Provide the (x, y) coordinate of the cell's center where the given text is located.  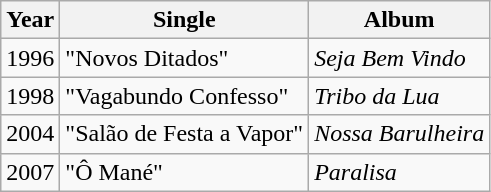
"Vagabundo Confesso" (184, 96)
Paralisa (400, 172)
"Salão de Festa a Vapor" (184, 134)
Single (184, 20)
"Ô Mané" (184, 172)
Seja Bem Vindo (400, 58)
Tribo da Lua (400, 96)
2004 (30, 134)
1998 (30, 96)
"Novos Ditados" (184, 58)
Year (30, 20)
2007 (30, 172)
Nossa Barulheira (400, 134)
1996 (30, 58)
Album (400, 20)
